From the cell containing the given text, extract its center point as (x, y) coordinate. 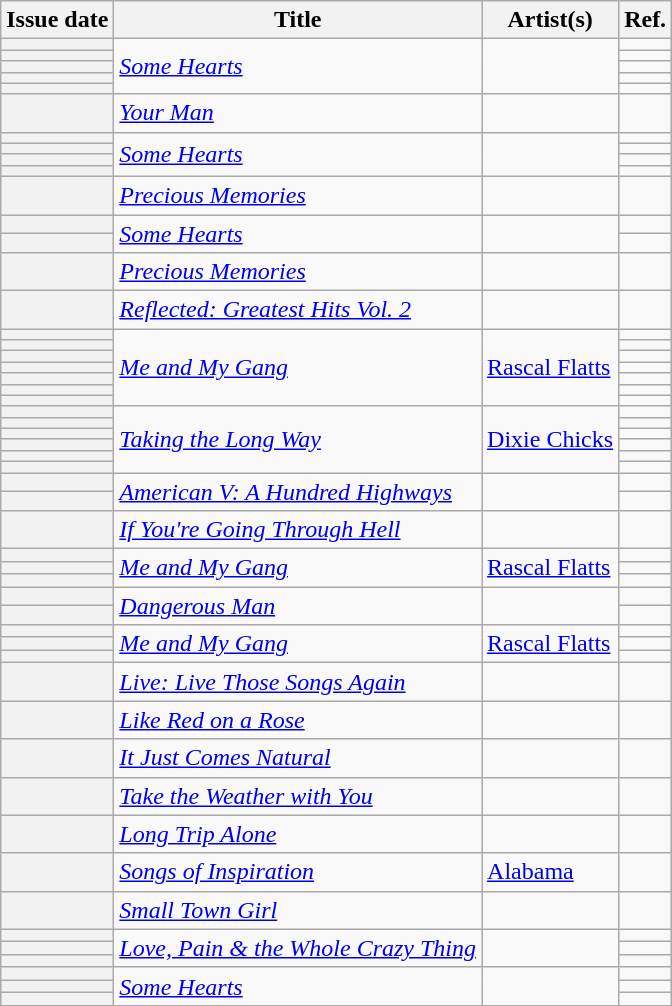
Ref. (646, 20)
Reflected: Greatest Hits Vol. 2 (298, 310)
Long Trip Alone (298, 834)
Alabama (550, 872)
Live: Live Those Songs Again (298, 682)
Your Man (298, 113)
Small Town Girl (298, 910)
Taking the Long Way (298, 439)
Love, Pain & the Whole Crazy Thing (298, 948)
Artist(s) (550, 20)
If You're Going Through Hell (298, 530)
Dangerous Man (298, 606)
American V: A Hundred Highways (298, 491)
Dixie Chicks (550, 439)
Take the Weather with You (298, 796)
Like Red on a Rose (298, 720)
It Just Comes Natural (298, 758)
Issue date (58, 20)
Title (298, 20)
Songs of Inspiration (298, 872)
